Pinpoint the cell where the given text exists, returning its [X, Y] midpoint coordinate. 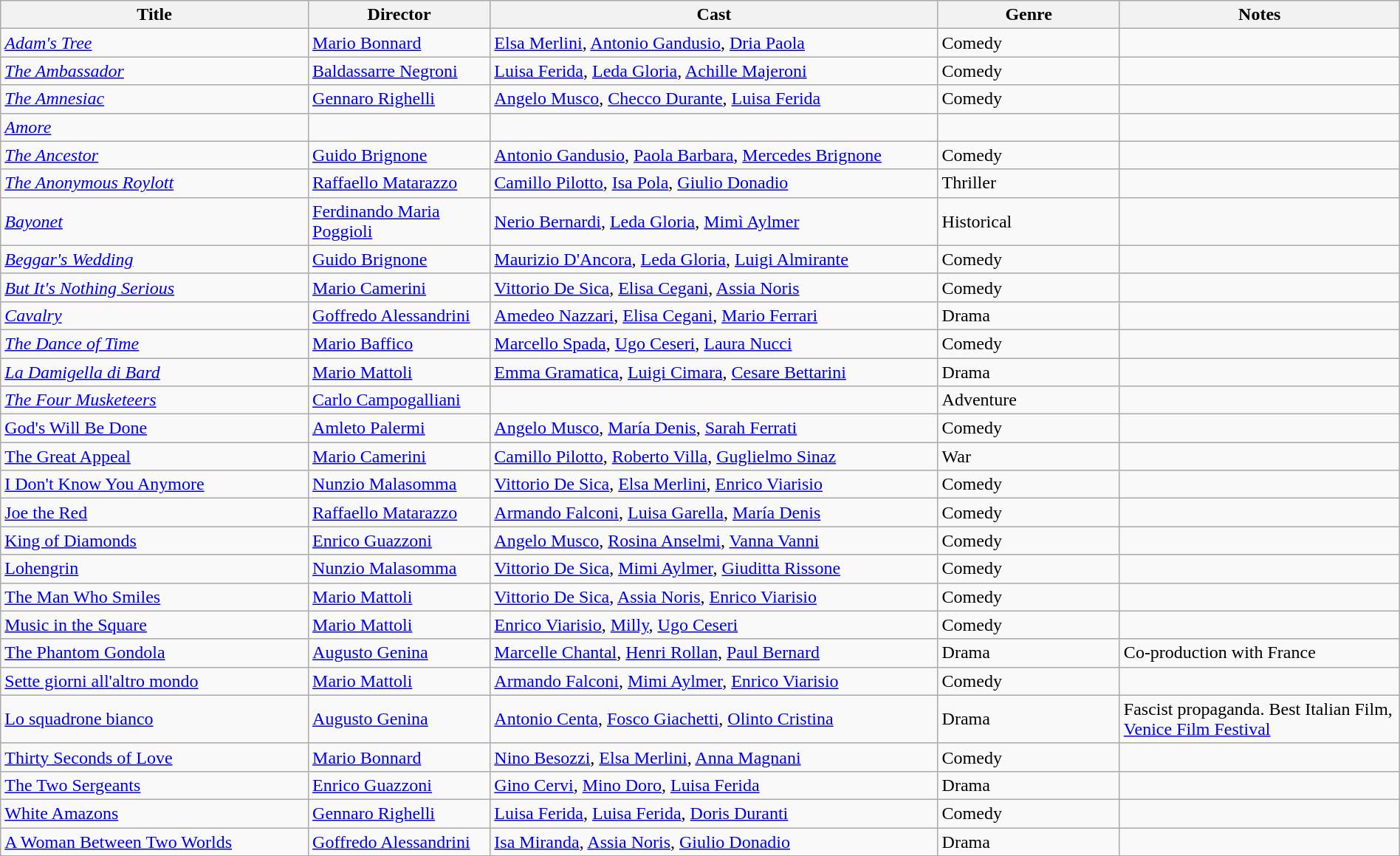
Ferdinando Maria Poggioli [399, 222]
Vittorio De Sica, Elisa Cegani, Assia Noris [714, 287]
Gino Cervi, Mino Doro, Luisa Ferida [714, 785]
War [1029, 456]
Carlo Campogalliani [399, 400]
Cast [714, 15]
God's Will Be Done [155, 428]
Maurizio D'Ancora, Leda Gloria, Luigi Almirante [714, 259]
Amleto Palermi [399, 428]
I Don't Know You Anymore [155, 485]
Thirty Seconds of Love [155, 757]
Sette giorni all'altro mondo [155, 681]
Camillo Pilotto, Roberto Villa, Guglielmo Sinaz [714, 456]
The Man Who Smiles [155, 597]
Angelo Musco, María Denis, Sarah Ferrati [714, 428]
Joe the Red [155, 513]
Baldassarre Negroni [399, 71]
The Ancestor [155, 155]
La Damigella di Bard [155, 371]
But It's Nothing Serious [155, 287]
Armando Falconi, Luisa Garella, María Denis [714, 513]
The Great Appeal [155, 456]
Antonio Gandusio, Paola Barbara, Mercedes Brignone [714, 155]
Mario Baffico [399, 343]
Amedeo Nazzari, Elisa Cegani, Mario Ferrari [714, 315]
Angelo Musco, Checco Durante, Luisa Ferida [714, 99]
Nino Besozzi, Elsa Merlini, Anna Magnani [714, 757]
Co-production with France [1260, 653]
Vittorio De Sica, Mimi Aylmer, Giuditta Rissone [714, 569]
Adam's Tree [155, 43]
Genre [1029, 15]
White Amazons [155, 813]
Isa Miranda, Assia Noris, Giulio Donadio [714, 841]
Beggar's Wedding [155, 259]
The Four Musketeers [155, 400]
Historical [1029, 222]
Marcello Spada, Ugo Ceseri, Laura Nucci [714, 343]
Marcelle Chantal, Henri Rollan, Paul Bernard [714, 653]
Amore [155, 127]
Thriller [1029, 183]
Vittorio De Sica, Assia Noris, Enrico Viarisio [714, 597]
Lo squadrone bianco [155, 719]
The Amnesiac [155, 99]
Luisa Ferida, Luisa Ferida, Doris Duranti [714, 813]
Director [399, 15]
Notes [1260, 15]
Bayonet [155, 222]
Angelo Musco, Rosina Anselmi, Vanna Vanni [714, 541]
The Phantom Gondola [155, 653]
The Ambassador [155, 71]
Luisa Ferida, Leda Gloria, Achille Majeroni [714, 71]
Emma Gramatica, Luigi Cimara, Cesare Bettarini [714, 371]
Music in the Square [155, 625]
Adventure [1029, 400]
Cavalry [155, 315]
Camillo Pilotto, Isa Pola, Giulio Donadio [714, 183]
The Two Sergeants [155, 785]
Elsa Merlini, Antonio Gandusio, Dria Paola [714, 43]
Fascist propaganda. Best Italian Film, Venice Film Festival [1260, 719]
Vittorio De Sica, Elsa Merlini, Enrico Viarisio [714, 485]
Armando Falconi, Mimi Aylmer, Enrico Viarisio [714, 681]
A Woman Between Two Worlds [155, 841]
The Anonymous Roylott [155, 183]
Antonio Centa, Fosco Giachetti, Olinto Cristina [714, 719]
The Dance of Time [155, 343]
King of Diamonds [155, 541]
Title [155, 15]
Lohengrin [155, 569]
Nerio Bernardi, Leda Gloria, Mimì Aylmer [714, 222]
Enrico Viarisio, Milly, Ugo Ceseri [714, 625]
